Provide the (x, y) coordinate of the cell's center where the given text is located.  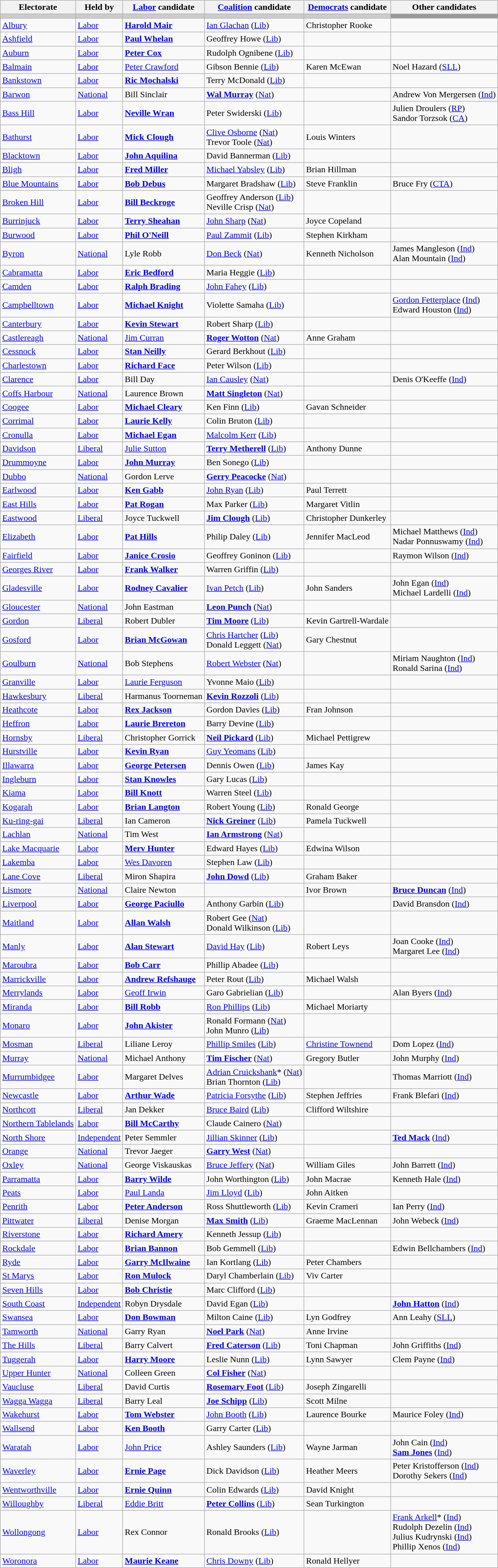
Michael Egan (163, 435)
Phil O'Neill (163, 235)
Scott Milne (347, 1400)
Cronulla (38, 435)
Fran Johnson (347, 710)
Rex Connor (163, 1532)
Michael Matthews (Ind)Nadar Ponnuswamy (Ind) (444, 537)
Ian Kortlang (Lib) (254, 1262)
Phillip Abadee (Lib) (254, 965)
Ralph Brading (163, 286)
Christopher Rooke (347, 25)
Castlereagh (38, 338)
Wagga Wagga (38, 1400)
Tim Moore (Lib) (254, 621)
Ken Booth (163, 1429)
John Sanders (347, 588)
Tom Webster (163, 1415)
Peter Cox (163, 53)
Laurence Brown (163, 393)
Bruce Duncan (Ind) (444, 890)
Maurie Keane (163, 1561)
Lachlan (38, 834)
Upper Hunter (38, 1373)
Rex Jackson (163, 710)
Fairfield (38, 555)
Ashfield (38, 39)
Denise Morgan (163, 1221)
Harry Moore (163, 1359)
Barwon (38, 94)
Kogarah (38, 807)
Merv Hunter (163, 848)
Warren Steel (Lib) (254, 793)
Jillian Skinner (Lib) (254, 1137)
Leslie Nunn (Lib) (254, 1359)
Peter Chambers (347, 1262)
Kiama (38, 793)
Maitland (38, 922)
Ross Shuttleworth (Lib) (254, 1207)
Margaret Bradshaw (Lib) (254, 183)
Garo Gabrielian (Lib) (254, 993)
Miranda (38, 1007)
Wollongong (38, 1532)
Bankstown (38, 80)
Pittwater (38, 1221)
Burrinjuck (38, 221)
Ernie Page (163, 1471)
East Hills (38, 504)
Guy Yeomans (Lib) (254, 751)
Robert Dubler (163, 621)
Waratah (38, 1447)
Roger Wotton (Nat) (254, 338)
Garry Carter (Lib) (254, 1429)
Julie Sutton (163, 449)
Swansea (38, 1317)
Paul Whelan (163, 39)
Joyce Copeland (347, 221)
Gordon Fetterplace (Ind)Edward Houston (Ind) (444, 305)
Frank Arkell* (Ind)Rudolph Dezelin (Ind)Julius Kudrynski (Ind)Phillip Xenos (Ind) (444, 1532)
Ronald George (347, 807)
Manly (38, 946)
Gibson Bennie (Lib) (254, 67)
Bill Robb (163, 1007)
David Egan (Lib) (254, 1304)
Alan Stewart (163, 946)
Gregory Butler (347, 1058)
George Paciullo (163, 904)
Clifford Wiltshire (347, 1109)
David Bannerman (Lib) (254, 156)
Brian Hillman (347, 169)
Dubbo (38, 476)
Max Parker (Lib) (254, 504)
Gladesville (38, 588)
Rudolph Ognibene (Lib) (254, 53)
Lakemba (38, 862)
Liverpool (38, 904)
Ted Mack (Ind) (444, 1137)
Ben Sonego (Lib) (254, 463)
Charlestown (38, 365)
Leon Punch (Nat) (254, 607)
Jennifer MacLeod (347, 537)
Dennis Owen (Lib) (254, 765)
John Worthington (Lib) (254, 1179)
Balmain (38, 67)
Held by (99, 7)
Pat Rogan (163, 504)
Albury (38, 25)
Richard Amery (163, 1234)
Ian Perry (Ind) (444, 1207)
Thomas Marriott (Ind) (444, 1077)
Heffron (38, 724)
Andrew Von Mergersen (Ind) (444, 94)
Barry Leal (163, 1400)
Robyn Drysdale (163, 1304)
Nick Greiner (Lib) (254, 821)
Robert Leys (347, 946)
Noel Park (Nat) (254, 1331)
Brian McGowan (163, 640)
Jan Dekker (163, 1109)
Patricia Forsythe (Lib) (254, 1096)
Don Beck (Nat) (254, 254)
Tim West (163, 834)
Blacktown (38, 156)
Joyce Tuckwell (163, 518)
Miriam Naughton (Ind)Ronald Sarina (Ind) (444, 663)
Bass Hill (38, 113)
Cessnock (38, 351)
Ku-ring-gai (38, 821)
Drummoyne (38, 463)
Graeme MacLennan (347, 1221)
Anthony Garbin (Lib) (254, 904)
James Kay (347, 765)
Ken Finn (Lib) (254, 407)
Colleen Green (163, 1373)
Campbelltown (38, 305)
Fred Caterson (Lib) (254, 1345)
John Hatton (Ind) (444, 1304)
Peter Collins (Lib) (254, 1504)
Kenneth Jessup (Lib) (254, 1234)
Orange (38, 1151)
Oxley (38, 1165)
Peter Swiderski (Lib) (254, 113)
Michael Knight (163, 305)
Maria Heggie (Lib) (254, 272)
John Cain (Ind)Sam Jones (Ind) (444, 1447)
Lake Macquarie (38, 848)
Phillip Smiles (Lib) (254, 1044)
Terry Sheahan (163, 221)
David Hay (Lib) (254, 946)
Edwin Bellchambers (Ind) (444, 1248)
Michael Walsh (347, 979)
Heathcote (38, 710)
Joan Cooke (Ind)Margaret Lee (Ind) (444, 946)
Christopher Dunkerley (347, 518)
Steve Franklin (347, 183)
Canterbury (38, 324)
Kevin Gartrell-Wardale (347, 621)
Garry Ryan (163, 1331)
Frank Walker (163, 569)
Christopher Gorrick (163, 738)
Bruce Baird (Lib) (254, 1109)
Milton Caine (Lib) (254, 1317)
Peter Anderson (163, 1207)
Graham Baker (347, 876)
Riverstone (38, 1234)
Hurstville (38, 751)
Anne Graham (347, 338)
Byron (38, 254)
Ronald Brooks (Lib) (254, 1532)
Pat Hills (163, 537)
Laurie Brereton (163, 724)
Robert Webster (Nat) (254, 663)
Ron Mulock (163, 1276)
Terry Metherell (Lib) (254, 449)
Camden (38, 286)
John Fahey (Lib) (254, 286)
Jim Curran (163, 338)
Ian Cameron (163, 821)
John Webeck (Ind) (444, 1221)
Yvonne Maio (Lib) (254, 682)
John Price (163, 1447)
Laurence Bourke (347, 1415)
Wal Murray (Nat) (254, 94)
John Macrae (347, 1179)
Ryde (38, 1262)
Mick Clough (163, 137)
Denis O'Keeffe (Ind) (444, 379)
Arthur Wade (163, 1096)
David Bransdon (Ind) (444, 904)
Eastwood (38, 518)
Gordon Davies (Lib) (254, 710)
Peter Kristofferson (Ind)Dorothy Sekers (Ind) (444, 1471)
Bill Beckroge (163, 203)
Stan Neilly (163, 351)
Robert Young (Lib) (254, 807)
Corrimal (38, 421)
Bill Knott (163, 793)
Labor candidate (163, 7)
Gosford (38, 640)
Allan Walsh (163, 922)
Michael Pettigrew (347, 738)
John Barrett (Ind) (444, 1165)
Georges River (38, 569)
Peter Wilson (Lib) (254, 365)
Bill Sinclair (163, 94)
Geoffrey Anderson (Lib)Neville Crisp (Nat) (254, 203)
Barry Devine (Lib) (254, 724)
Ric Mochalski (163, 80)
John Akister (163, 1026)
Barry Wilde (163, 1179)
Violette Samaha (Lib) (254, 305)
Janice Crosio (163, 555)
Colin Edwards (Lib) (254, 1490)
Col Fisher (Nat) (254, 1373)
Goulburn (38, 663)
Gary Chestnut (347, 640)
Tim Fischer (Nat) (254, 1058)
Daryl Chamberlain (Lib) (254, 1276)
Earlwood (38, 490)
Wentworthville (38, 1490)
Auburn (38, 53)
Tuggerah (38, 1359)
Cabramatta (38, 272)
James Mangleson (Ind)Alan Mountain (Ind) (444, 254)
Stephen Law (Lib) (254, 862)
Ivan Petch (Lib) (254, 588)
John Sharp (Nat) (254, 221)
Lyle Robb (163, 254)
Liliane Leroy (163, 1044)
Paul Terrett (347, 490)
Terry McDonald (Lib) (254, 80)
David Knight (347, 1490)
John Aquilina (163, 156)
Gerry Peacocke (Nat) (254, 476)
Trevor Jaeger (163, 1151)
Sean Turkington (347, 1504)
Neville Wran (163, 113)
Alan Byers (Ind) (444, 993)
Marrickville (38, 979)
Michael Yabsley (Lib) (254, 169)
Kenneth Nicholson (347, 254)
Bob Stephens (163, 663)
Colin Bruton (Lib) (254, 421)
Michael Anthony (163, 1058)
Rosemary Foot (Lib) (254, 1387)
Gordon (38, 621)
Northern Tablelands (38, 1123)
Geoff Irwin (163, 993)
Ian Armstrong (Nat) (254, 834)
Other candidates (444, 7)
Jim Clough (Lib) (254, 518)
Lismore (38, 890)
Clarence (38, 379)
Gloucester (38, 607)
Stan Knowles (163, 779)
Maurice Foley (Ind) (444, 1415)
Joseph Zingarelli (347, 1387)
Ronald Hellyer (347, 1561)
Andrew Refshauge (163, 979)
Geoffrey Howe (Lib) (254, 39)
Stephen Kirkham (347, 235)
George Petersen (163, 765)
Bob Debus (163, 183)
Murrumbidgee (38, 1077)
Dick Davidson (Lib) (254, 1471)
Clive Osborne (Nat)Trevor Toole (Nat) (254, 137)
John Dowd (Lib) (254, 876)
Edwina Wilson (347, 848)
Chris Downy (Lib) (254, 1561)
St Marys (38, 1276)
Adrian Cruickshank* (Nat)Brian Thornton (Lib) (254, 1077)
Hornsby (38, 738)
Barry Calvert (163, 1345)
Chris Hartcher (Lib)Donald Leggett (Nat) (254, 640)
Geoffrey Goninon (Lib) (254, 555)
Hawkesbury (38, 696)
David Curtis (163, 1387)
John Aitken (347, 1193)
Peats (38, 1193)
Don Bowman (163, 1317)
Paul Landa (163, 1193)
Richard Face (163, 365)
Neil Pickard (Lib) (254, 738)
Vaucluse (38, 1387)
Miron Shapira (163, 876)
John Egan (Ind)Michael Lardelli (Ind) (444, 588)
Woronora (38, 1561)
Lane Cove (38, 876)
Ron Phillips (Lib) (254, 1007)
Eddie Britt (163, 1504)
Penrith (38, 1207)
Mosman (38, 1044)
Gordon Lerve (163, 476)
Newcastle (38, 1096)
Blue Mountains (38, 183)
Wakehurst (38, 1415)
Claire Newton (163, 890)
Noel Hazard (SLL) (444, 67)
Bruce Fry (CTA) (444, 183)
Clem Payne (Ind) (444, 1359)
Joe Schipp (Lib) (254, 1400)
Waverley (38, 1471)
Christine Townend (347, 1044)
Harmanus Toorneman (163, 696)
Bligh (38, 169)
Rodney Cavalier (163, 588)
Northcott (38, 1109)
Dom Lopez (Ind) (444, 1044)
Toni Chapman (347, 1345)
Ashley Saunders (Lib) (254, 1447)
Julien Droulers (RP)Sandor Torzsok (CA) (444, 113)
Ivor Brown (347, 890)
Wallsend (38, 1429)
Coalition candidate (254, 7)
Ian Glachan (Lib) (254, 25)
Coffs Harbour (38, 393)
Lyn Godfrey (347, 1317)
Ronald Formann (Nat)John Munro (Lib) (254, 1026)
John Murphy (Ind) (444, 1058)
Rockdale (38, 1248)
Murray (38, 1058)
Davidson (38, 449)
Coogee (38, 407)
Eric Bedford (163, 272)
Raymon Wilson (Ind) (444, 555)
Willoughby (38, 1504)
George Viskauskas (163, 1165)
Seven Hills (38, 1290)
The Hills (38, 1345)
Garry West (Nat) (254, 1151)
Fred Miller (163, 169)
Margaret Delves (163, 1077)
Peter Semmler (163, 1137)
Peter Rout (Lib) (254, 979)
Bob Christie (163, 1290)
Gary Lucas (Lib) (254, 779)
Kevin Stewart (163, 324)
Laurie Kelly (163, 421)
Broken Hill (38, 203)
Tamworth (38, 1331)
Philip Daley (Lib) (254, 537)
North Shore (38, 1137)
William Giles (347, 1165)
Illawarra (38, 765)
Ernie Quinn (163, 1490)
Electorate (38, 7)
Ann Leahy (SLL) (444, 1317)
Margaret Vitlin (347, 504)
Ingleburn (38, 779)
Heather Meers (347, 1471)
John Ryan (Lib) (254, 490)
Louis Winters (347, 137)
Kevin Rozzoli (Lib) (254, 696)
Marc Clifford (Lib) (254, 1290)
Maroubra (38, 965)
Matt Singleton (Nat) (254, 393)
Wes Davoren (163, 862)
Bill McCarthy (163, 1123)
Stephen Jeffries (347, 1096)
Granville (38, 682)
John Murray (163, 463)
Michael Cleary (163, 407)
Wayne Jarman (347, 1447)
John Griffiths (Ind) (444, 1345)
Malcolm Kerr (Lib) (254, 435)
Bathurst (38, 137)
Gavan Schneider (347, 407)
Anthony Dunne (347, 449)
South Coast (38, 1304)
Burwood (38, 235)
Merrylands (38, 993)
Kevin Ryan (163, 751)
Robert Gee (Nat)Donald Wilkinson (Lib) (254, 922)
Edward Hayes (Lib) (254, 848)
Max Smith (Lib) (254, 1221)
Elizabeth (38, 537)
Kevin Crameri (347, 1207)
Laurie Ferguson (163, 682)
Gerard Berkhout (Lib) (254, 351)
Monaro (38, 1026)
Bill Day (163, 379)
John Eastman (163, 607)
Bruce Jeffery (Nat) (254, 1165)
Democrats candidate (347, 7)
Frank Blefari (Ind) (444, 1096)
Lynn Sawyer (347, 1359)
Robert Sharp (Lib) (254, 324)
Garry McIlwaine (163, 1262)
Parramatta (38, 1179)
Brian Langton (163, 807)
Viv Carter (347, 1276)
Bob Gemmell (Lib) (254, 1248)
Jim Lloyd (Lib) (254, 1193)
Brian Bannon (163, 1248)
Karen McEwan (347, 67)
John Booth (Lib) (254, 1415)
Claude Cainero (Nat) (254, 1123)
Pamela Tuckwell (347, 821)
Michael Moriarty (347, 1007)
Peter Crawford (163, 67)
Paul Zammit (Lib) (254, 235)
Kenneth Hale (Ind) (444, 1179)
Bob Carr (163, 965)
Warren Griffin (Lib) (254, 569)
Ian Causley (Nat) (254, 379)
Ken Gabb (163, 490)
Harold Mair (163, 25)
Anne Irvine (347, 1331)
